Pinpoint the cell where the given text exists, returning its (x, y) midpoint coordinate. 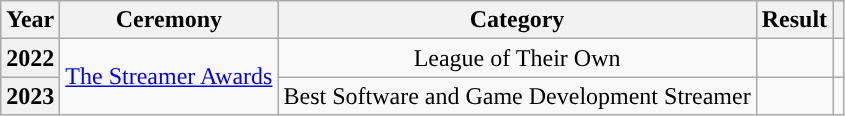
Result (794, 20)
Ceremony (169, 20)
2022 (30, 58)
Best Software and Game Development Streamer (517, 96)
The Streamer Awards (169, 77)
League of Their Own (517, 58)
2023 (30, 96)
Year (30, 20)
Category (517, 20)
